Locate the cell with the specified text and output its (X, Y) center coordinate. 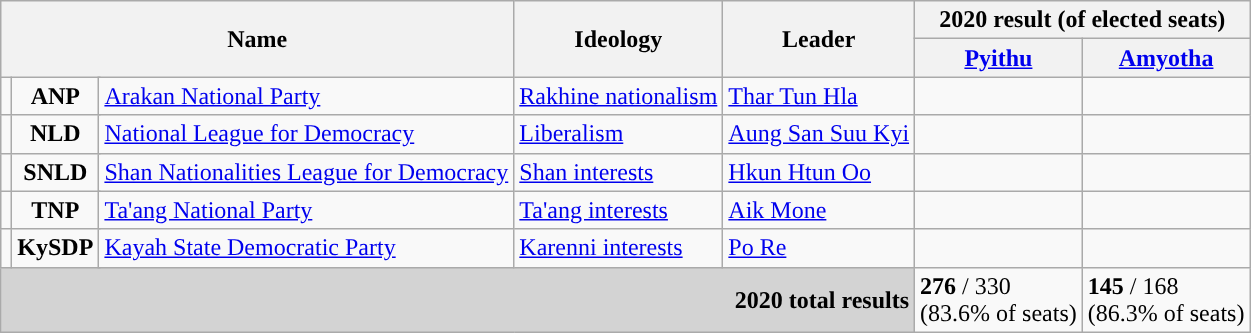
Arakan National Party (306, 96)
Kayah State Democratic Party (306, 248)
Leader (819, 39)
SNLD (56, 172)
ANP (56, 96)
Aung San Suu Kyi (819, 134)
Shan Nationalities League for Democracy (306, 172)
Liberalism (618, 134)
Rakhine nationalism (618, 96)
2020 total results (458, 300)
NLD (56, 134)
2020 result (of elected seats) (1082, 20)
Thar Tun Hla (819, 96)
Ideology (618, 39)
Amyotha (1166, 58)
KySDP (56, 248)
Karenni interests (618, 248)
145 / 168(86.3% of seats) (1166, 300)
Ta'ang National Party (306, 210)
TNP (56, 210)
Pyithu (999, 58)
Name (258, 39)
National League for Democracy (306, 134)
276 / 330(83.6% of seats) (999, 300)
Ta'ang interests (618, 210)
Po Re (819, 248)
Aik Mone (819, 210)
Shan interests (618, 172)
Hkun Htun Oo (819, 172)
